Detect which cell encompasses the target text, then output its [X, Y] center coordinate. 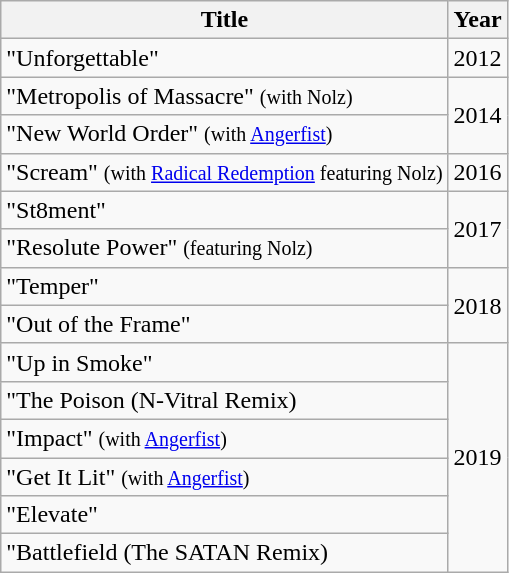
Title [224, 20]
2017 [478, 229]
"Battlefield (The SATAN Remix) [224, 553]
"Up in Smoke" [224, 362]
"Resolute Power" (featuring Nolz) [224, 248]
2016 [478, 172]
"Unforgettable" [224, 58]
"New World Order" (with Angerfist) [224, 134]
2018 [478, 305]
Year [478, 20]
"Elevate" [224, 515]
"St8ment" [224, 210]
"The Poison (N-Vitral Remix) [224, 400]
"Out of the Frame" [224, 324]
"Impact" (with Angerfist) [224, 438]
2012 [478, 58]
"Get It Lit" (with Angerfist) [224, 477]
2014 [478, 115]
"Metropolis of Massacre" (with Nolz) [224, 96]
"Temper" [224, 286]
2019 [478, 457]
"Scream" (with Radical Redemption featuring Nolz) [224, 172]
